Return the (x, y) coordinate for the center point of the cell that contains the specified text.  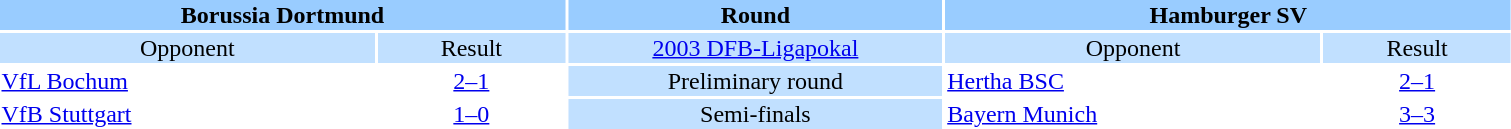
Round (756, 15)
2003 DFB-Ligapokal (756, 48)
VfL Bochum (188, 81)
Bayern Munich (1134, 114)
Semi-finals (756, 114)
3–3 (1416, 114)
1–0 (472, 114)
Borussia Dortmund (282, 15)
VfB Stuttgart (188, 114)
Hertha BSC (1134, 81)
Hamburger SV (1228, 15)
Preliminary round (756, 81)
